Extract the [X, Y] coordinate from the center of the cell holding the provided text.  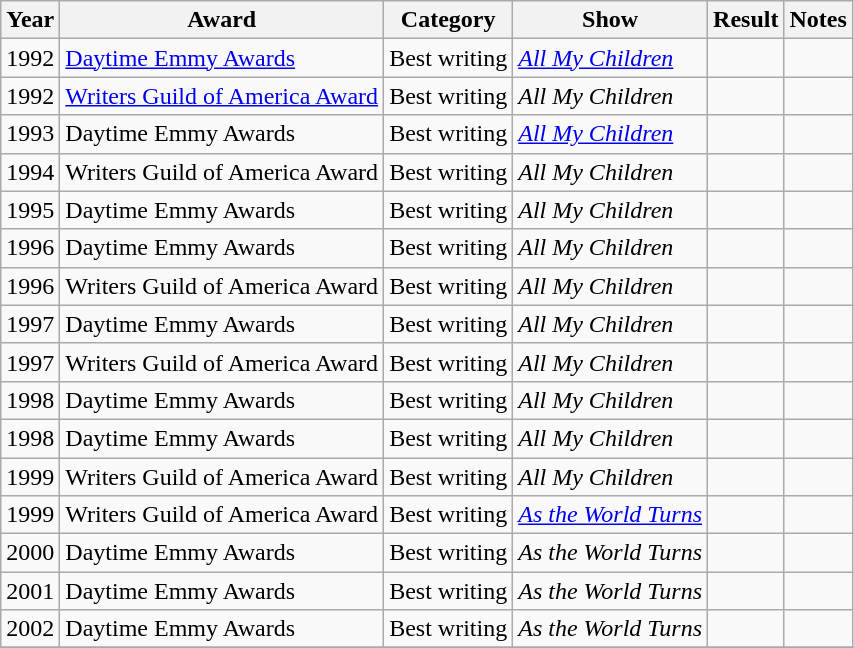
2002 [30, 629]
Year [30, 20]
Category [448, 20]
2001 [30, 591]
Notes [818, 20]
Show [610, 20]
1995 [30, 210]
Result [746, 20]
1994 [30, 172]
Award [222, 20]
2000 [30, 553]
1993 [30, 134]
